From the cell containing the given text, extract its center point as (x, y) coordinate. 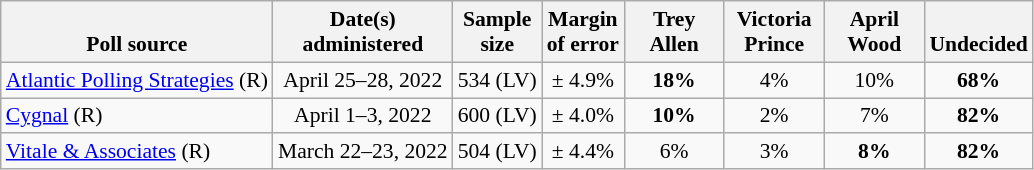
2% (774, 116)
4% (774, 80)
± 4.4% (583, 152)
Date(s)administered (363, 32)
April 25–28, 2022 (363, 80)
504 (LV) (498, 152)
± 4.9% (583, 80)
7% (874, 116)
Poll source (137, 32)
Samplesize (498, 32)
March 22–23, 2022 (363, 152)
600 (LV) (498, 116)
VictoriaPrince (774, 32)
Marginof error (583, 32)
6% (674, 152)
AprilWood (874, 32)
TreyAllen (674, 32)
8% (874, 152)
± 4.0% (583, 116)
3% (774, 152)
18% (674, 80)
Atlantic Polling Strategies (R) (137, 80)
Vitale & Associates (R) (137, 152)
April 1–3, 2022 (363, 116)
Undecided (978, 32)
534 (LV) (498, 80)
68% (978, 80)
Cygnal (R) (137, 116)
